From the cell containing the given text, extract its center point as (X, Y) coordinate. 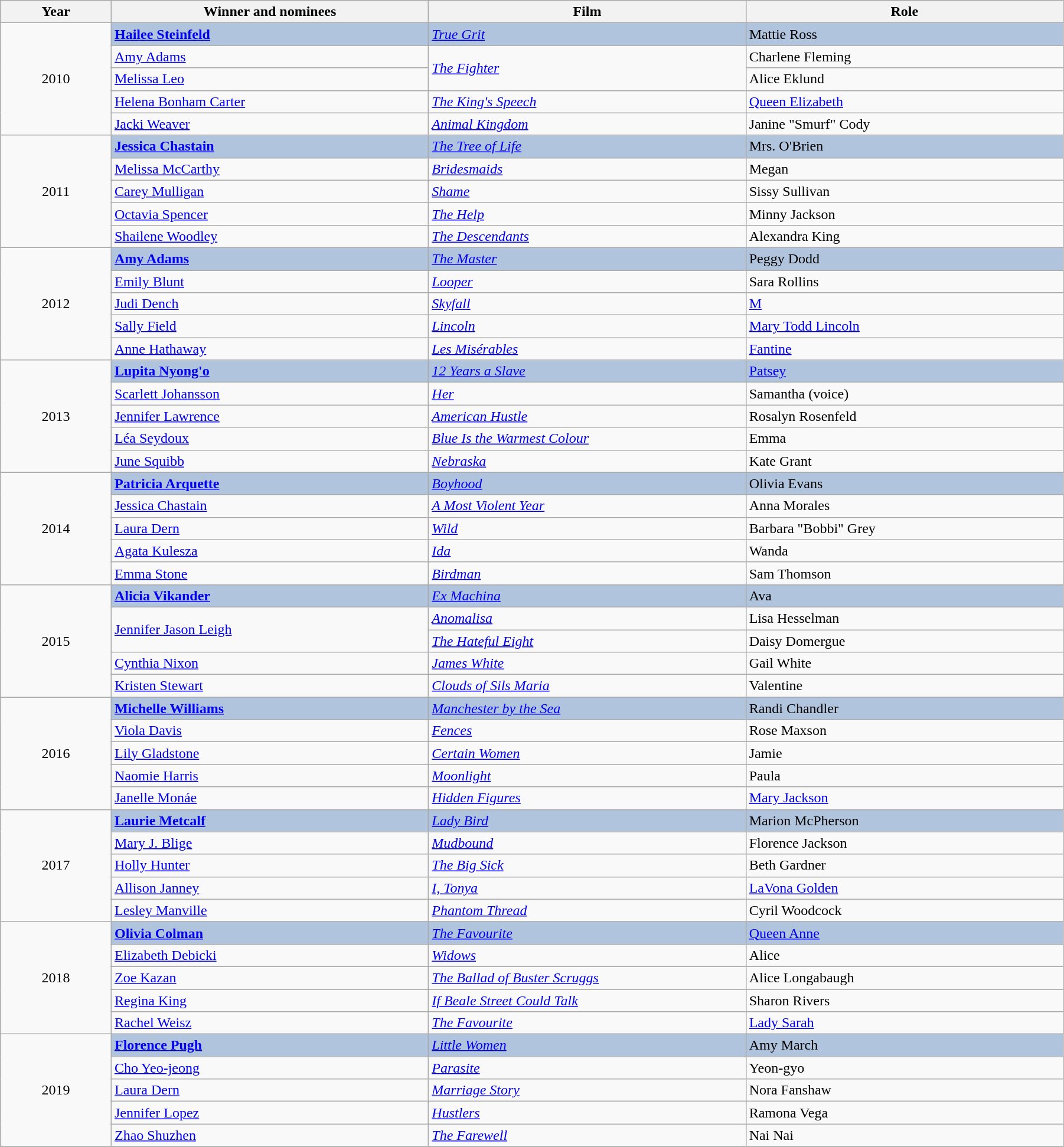
Octavia Spencer (269, 214)
Sam Thomson (905, 573)
2019 (56, 1090)
Anna Morales (905, 506)
Randi Chandler (905, 708)
The Help (587, 214)
Fantine (905, 349)
Mudbound (587, 843)
LaVona Golden (905, 888)
Hidden Figures (587, 798)
2013 (56, 416)
Lisa Hesselman (905, 618)
Sharon Rivers (905, 1001)
Film (587, 12)
Cynthia Nixon (269, 664)
Minny Jackson (905, 214)
Anne Hathaway (269, 349)
Jennifer Lawrence (269, 416)
Elizabeth Debicki (269, 955)
Lady Sarah (905, 1023)
2017 (56, 865)
True Grit (587, 34)
Parasite (587, 1068)
Widows (587, 955)
I, Tonya (587, 888)
Melissa McCarthy (269, 169)
James White (587, 664)
Paula (905, 776)
Nai Nai (905, 1135)
Kristen Stewart (269, 686)
Mary J. Blige (269, 843)
Allison Janney (269, 888)
Laurie Metcalf (269, 821)
Florence Jackson (905, 843)
Beth Gardner (905, 865)
Little Women (587, 1045)
Fences (587, 731)
Anomalisa (587, 618)
Naomie Harris (269, 776)
2015 (56, 641)
Zhao Shuzhen (269, 1135)
Megan (905, 169)
Mary Jackson (905, 798)
Hustlers (587, 1113)
Ex Machina (587, 596)
Her (587, 394)
Mattie Ross (905, 34)
The Master (587, 259)
Alicia Vikander (269, 596)
Marriage Story (587, 1090)
Lily Gladstone (269, 753)
Helena Bonham Carter (269, 102)
Patsey (905, 371)
Rachel Weisz (269, 1023)
Ava (905, 596)
Rosalyn Rosenfeld (905, 416)
Yeon-gyo (905, 1068)
2010 (56, 79)
Queen Anne (905, 933)
Agata Kulesza (269, 551)
Olivia Evans (905, 483)
Shame (587, 191)
Lesley Manville (269, 910)
Carey Mulligan (269, 191)
The Descendants (587, 236)
Ida (587, 551)
2011 (56, 191)
Léa Seydoux (269, 439)
2018 (56, 978)
Winner and nominees (269, 12)
Shailene Woodley (269, 236)
Sissy Sullivan (905, 191)
Emily Blunt (269, 282)
Year (56, 12)
Zoe Kazan (269, 978)
Wild (587, 528)
Emma (905, 439)
Janelle Monáe (269, 798)
Wanda (905, 551)
Olivia Colman (269, 933)
Alice Longabaugh (905, 978)
Sara Rollins (905, 282)
Hailee Steinfeld (269, 34)
Clouds of Sils Maria (587, 686)
Certain Women (587, 753)
Marion McPherson (905, 821)
Patricia Arquette (269, 483)
Alexandra King (905, 236)
Lady Bird (587, 821)
Les Misérables (587, 349)
Phantom Thread (587, 910)
Daisy Domergue (905, 641)
Skyfall (587, 304)
The Farewell (587, 1135)
Cyril Woodcock (905, 910)
Jacki Weaver (269, 124)
2016 (56, 753)
Lincoln (587, 326)
Judi Dench (269, 304)
Cho Yeo-jeong (269, 1068)
The King's Speech (587, 102)
Rose Maxson (905, 731)
Nora Fanshaw (905, 1090)
2012 (56, 303)
Queen Elizabeth (905, 102)
Scarlett Johansson (269, 394)
Jennifer Jason Leigh (269, 629)
Gail White (905, 664)
Barbara "Bobbi" Grey (905, 528)
American Hustle (587, 416)
Amy March (905, 1045)
Kate Grant (905, 461)
If Beale Street Could Talk (587, 1001)
M (905, 304)
Manchester by the Sea (587, 708)
Charlene Fleming (905, 57)
Boyhood (587, 483)
Michelle Williams (269, 708)
A Most Violent Year (587, 506)
Ramona Vega (905, 1113)
Mary Todd Lincoln (905, 326)
The Fighter (587, 68)
Nebraska (587, 461)
Lupita Nyong'o (269, 371)
The Tree of Life (587, 146)
2014 (56, 528)
Moonlight (587, 776)
Blue Is the Warmest Colour (587, 439)
Sally Field (269, 326)
12 Years a Slave (587, 371)
Alice (905, 955)
Melissa Leo (269, 79)
Emma Stone (269, 573)
June Squibb (269, 461)
Samantha (voice) (905, 394)
Regina King (269, 1001)
Role (905, 12)
Valentine (905, 686)
The Big Sick (587, 865)
Viola Davis (269, 731)
Bridesmaids (587, 169)
Birdman (587, 573)
The Hateful Eight (587, 641)
Jennifer Lopez (269, 1113)
Animal Kingdom (587, 124)
Looper (587, 282)
Jamie (905, 753)
Florence Pugh (269, 1045)
Janine "Smurf" Cody (905, 124)
Holly Hunter (269, 865)
Mrs. O'Brien (905, 146)
Peggy Dodd (905, 259)
The Ballad of Buster Scruggs (587, 978)
Alice Eklund (905, 79)
